Provide the (X, Y) coordinate of the cell's center where the given text is located.  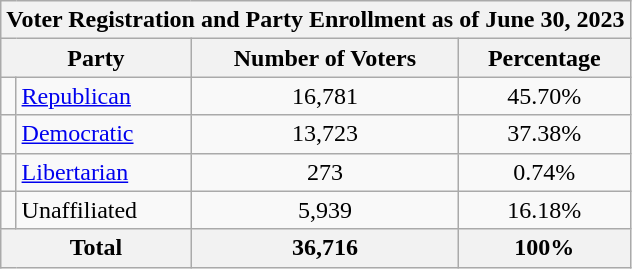
Republican (104, 96)
Libertarian (104, 172)
Voter Registration and Party Enrollment as of June 30, 2023 (316, 20)
Total (96, 248)
Percentage (544, 58)
16.18% (544, 210)
Unaffiliated (104, 210)
100% (544, 248)
13,723 (324, 134)
Number of Voters (324, 58)
0.74% (544, 172)
Democratic (104, 134)
5,939 (324, 210)
273 (324, 172)
37.38% (544, 134)
Party (96, 58)
36,716 (324, 248)
16,781 (324, 96)
45.70% (544, 96)
